Return (x, y) of the center of cell containing provided text 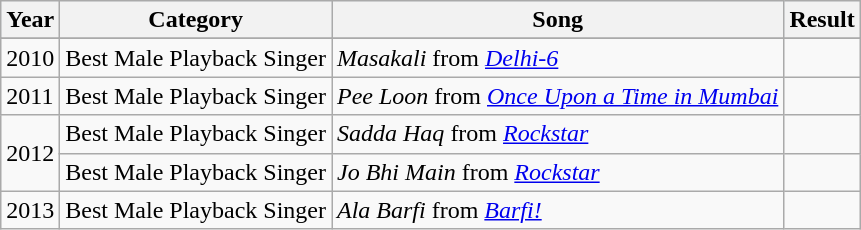
2013 (30, 210)
2010 (30, 58)
2011 (30, 96)
Result (822, 20)
Category (196, 20)
Year (30, 20)
Song (558, 20)
Pee Loon from Once Upon a Time in Mumbai (558, 96)
Masakali from Delhi-6 (558, 58)
Jo Bhi Main from Rockstar (558, 172)
Sadda Haq from Rockstar (558, 134)
2012 (30, 153)
Ala Barfi from Barfi! (558, 210)
